Provide the (x, y) coordinate of the cell's center where the given text is located.  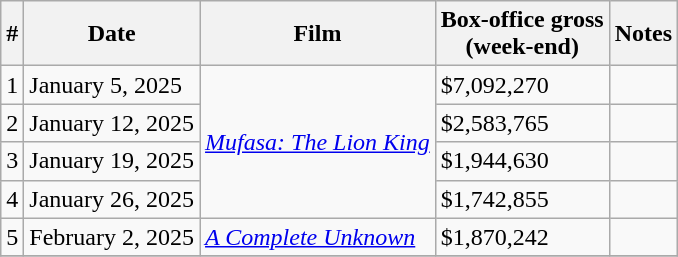
A Complete Unknown (318, 237)
$1,870,242 (522, 237)
$1,742,855 (522, 199)
Film (318, 34)
Notes (643, 34)
January 5, 2025 (112, 85)
January 19, 2025 (112, 161)
2 (12, 123)
3 (12, 161)
January 26, 2025 (112, 199)
Box-office gross(week-end) (522, 34)
4 (12, 199)
5 (12, 237)
Date (112, 34)
January 12, 2025 (112, 123)
February 2, 2025 (112, 237)
# (12, 34)
$7,092,270 (522, 85)
1 (12, 85)
$2,583,765 (522, 123)
$1,944,630 (522, 161)
Mufasa: The Lion King (318, 142)
